Detect which cell encompasses the target text, then output its [X, Y] center coordinate. 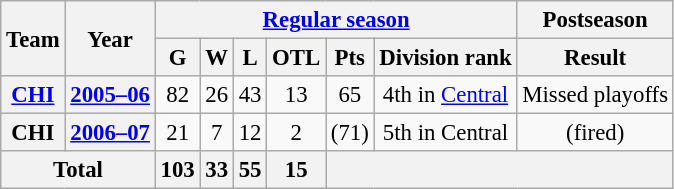
33 [216, 170]
W [216, 58]
L [250, 58]
43 [250, 95]
Result [595, 58]
G [178, 58]
Division rank [446, 58]
OTL [296, 58]
2006–07 [110, 133]
Regular season [336, 20]
(71) [350, 133]
Team [33, 38]
Missed playoffs [595, 95]
13 [296, 95]
Pts [350, 58]
55 [250, 170]
Total [78, 170]
5th in Central [446, 133]
12 [250, 133]
7 [216, 133]
26 [216, 95]
Year [110, 38]
15 [296, 170]
2 [296, 133]
65 [350, 95]
2005–06 [110, 95]
82 [178, 95]
4th in Central [446, 95]
(fired) [595, 133]
103 [178, 170]
21 [178, 133]
Postseason [595, 20]
